Scan for the cell matching the given text and deliver its (x, y) coordinate at center. 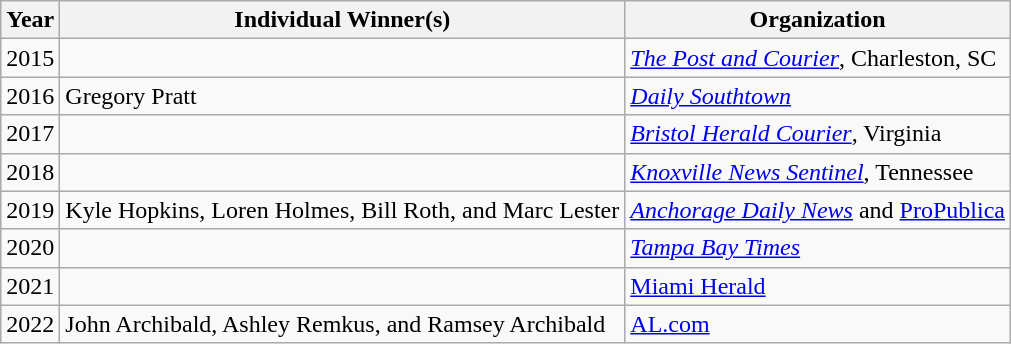
2020 (30, 248)
Knoxville News Sentinel, Tennessee (818, 172)
Anchorage Daily News and ProPublica (818, 210)
AL.com (818, 324)
The Post and Courier, Charleston, SC (818, 58)
2015 (30, 58)
2021 (30, 286)
John Archibald, Ashley Remkus, and Ramsey Archibald (342, 324)
2022 (30, 324)
Daily Southtown (818, 96)
2018 (30, 172)
Miami Herald (818, 286)
2016 (30, 96)
Organization (818, 20)
Bristol Herald Courier, Virginia (818, 134)
Tampa Bay Times (818, 248)
Individual Winner(s) (342, 20)
Kyle Hopkins, Loren Holmes, Bill Roth, and Marc Lester (342, 210)
Year (30, 20)
2017 (30, 134)
2019 (30, 210)
Gregory Pratt (342, 96)
